Return [x, y] of the center of cell containing provided text 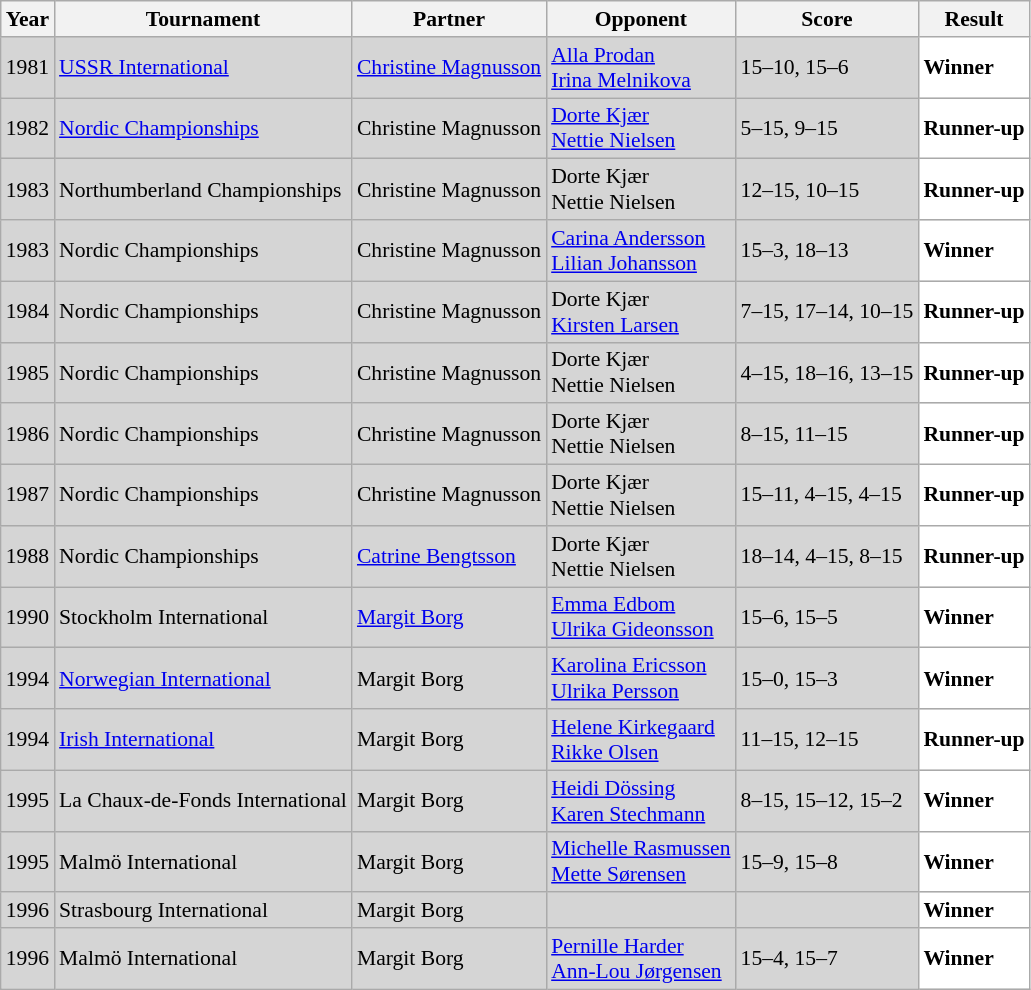
Norwegian International [203, 678]
15–3, 18–13 [828, 250]
15–11, 4–15, 4–15 [828, 496]
1981 [28, 68]
Opponent [640, 19]
15–10, 15–6 [828, 68]
1990 [28, 618]
4–15, 18–16, 13–15 [828, 372]
Karolina Ericsson Ulrika Persson [640, 678]
Year [28, 19]
1984 [28, 312]
Irish International [203, 740]
18–14, 4–15, 8–15 [828, 556]
Heidi Dössing Karen Stechmann [640, 800]
12–15, 10–15 [828, 190]
Tournament [203, 19]
Catrine Bengtsson [449, 556]
1982 [28, 128]
11–15, 12–15 [828, 740]
1987 [28, 496]
Emma Edbom Ulrika Gideonsson [640, 618]
Northumberland Championships [203, 190]
8–15, 15–12, 15–2 [828, 800]
Pernille Harder Ann-Lou Jørgensen [640, 958]
La Chaux-de-Fonds International [203, 800]
Michelle Rasmussen Mette Sørensen [640, 862]
1985 [28, 372]
Carina Andersson Lilian Johansson [640, 250]
Result [974, 19]
Alla Prodan Irina Melnikova [640, 68]
15–4, 15–7 [828, 958]
1986 [28, 434]
1988 [28, 556]
7–15, 17–14, 10–15 [828, 312]
15–9, 15–8 [828, 862]
Score [828, 19]
Strasbourg International [203, 911]
Dorte Kjær Kirsten Larsen [640, 312]
8–15, 11–15 [828, 434]
15–0, 15–3 [828, 678]
Stockholm International [203, 618]
5–15, 9–15 [828, 128]
Helene Kirkegaard Rikke Olsen [640, 740]
USSR International [203, 68]
15–6, 15–5 [828, 618]
Partner [449, 19]
